Pinpoint the cell where the given text exists, returning its (x, y) midpoint coordinate. 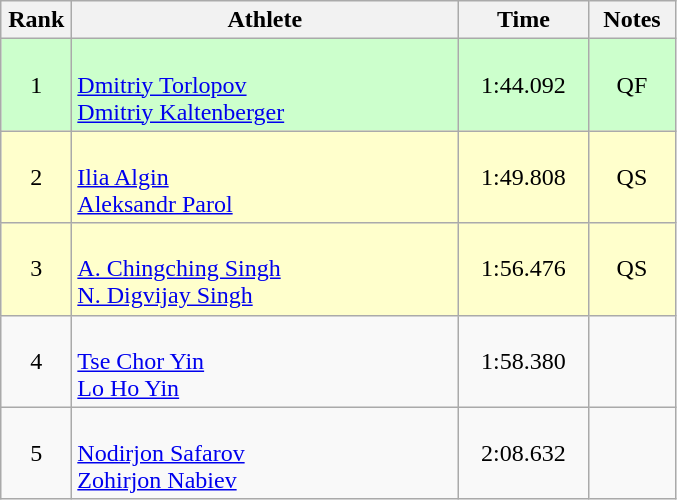
2:08.632 (524, 453)
Nodirjon SafarovZohirjon Nabiev (265, 453)
1:58.380 (524, 361)
A. Chingching SinghN. Digvijay Singh (265, 269)
4 (36, 361)
1 (36, 85)
Rank (36, 20)
1:49.808 (524, 177)
Tse Chor YinLo Ho Yin (265, 361)
1:44.092 (524, 85)
1:56.476 (524, 269)
Ilia AlginAleksandr Parol (265, 177)
Dmitriy TorlopovDmitriy Kaltenberger (265, 85)
2 (36, 177)
3 (36, 269)
Athlete (265, 20)
Notes (632, 20)
Time (524, 20)
QF (632, 85)
5 (36, 453)
